Provide the (X, Y) coordinate of the cell's center where the given text is located.  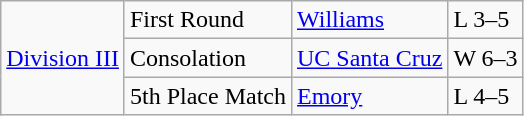
First Round (208, 20)
UC Santa Cruz (369, 58)
L 3–5 (486, 20)
W 6–3 (486, 58)
L 4–5 (486, 96)
Division III (63, 58)
Emory (369, 96)
5th Place Match (208, 96)
Consolation (208, 58)
Williams (369, 20)
